Capture the cell that displays the provided text and extract its [X, Y] central coordinate. 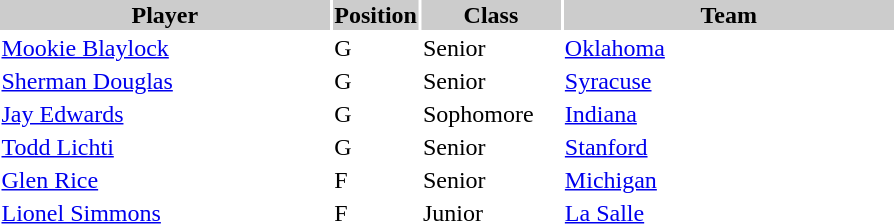
Stanford [728, 147]
F [376, 180]
Indiana [728, 114]
Mookie Blaylock [165, 48]
Todd Lichti [165, 147]
Position [376, 15]
Jay Edwards [165, 114]
Syracuse [728, 81]
Glen Rice [165, 180]
Sherman Douglas [165, 81]
Class [490, 15]
Player [165, 15]
Team [728, 15]
Sophomore [490, 114]
Oklahoma [728, 48]
Michigan [728, 180]
